Locate the cell with the specified text and output its (X, Y) center coordinate. 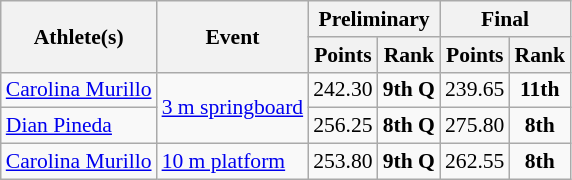
275.80 (474, 126)
Dian Pineda (79, 126)
Preliminary (374, 19)
3 m springboard (233, 108)
Final (505, 19)
242.30 (342, 90)
256.25 (342, 126)
Athlete(s) (79, 36)
Event (233, 36)
11th (540, 90)
8th Q (409, 126)
253.80 (342, 162)
262.55 (474, 162)
10 m platform (233, 162)
239.65 (474, 90)
